Determine the (X, Y) coordinate at the center of the cell enclosing the given text.  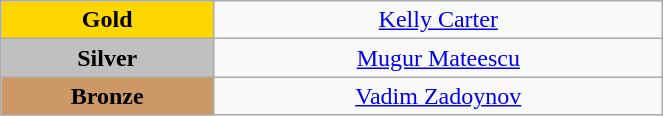
Kelly Carter (438, 20)
Mugur Mateescu (438, 58)
Silver (108, 58)
Bronze (108, 96)
Gold (108, 20)
Vadim Zadoynov (438, 96)
